Find where the given text appears and provide that cell's center as (X, Y) coordinate. 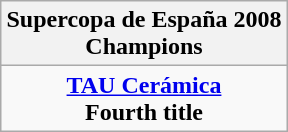
Supercopa de España 2008 Champions (144, 34)
TAU Cerámica Fourth title (144, 98)
